Scan for the cell matching the given text and deliver its [x, y] coordinate at center. 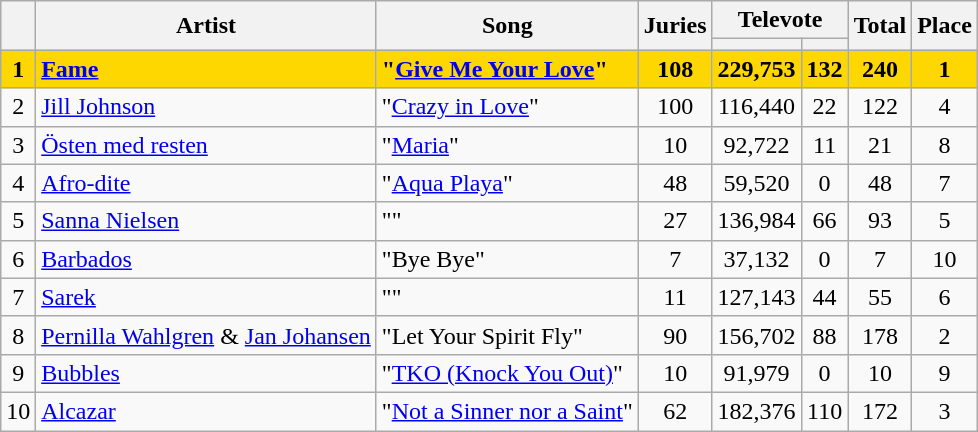
"Bye Bye" [507, 259]
Barbados [206, 259]
Juries [675, 26]
Song [507, 26]
59,520 [756, 183]
Alcazar [206, 411]
229,753 [756, 69]
Televote [780, 20]
136,984 [756, 221]
"Not a Sinner nor a Saint" [507, 411]
156,702 [756, 335]
27 [675, 221]
22 [824, 107]
93 [880, 221]
Total [880, 26]
Artist [206, 26]
66 [824, 221]
108 [675, 69]
132 [824, 69]
"Crazy in Love" [507, 107]
116,440 [756, 107]
91,979 [756, 373]
88 [824, 335]
Pernilla Wahlgren & Jan Johansen [206, 335]
Place [945, 26]
"Give Me Your Love" [507, 69]
Fame [206, 69]
55 [880, 297]
Jill Johnson [206, 107]
Östen med resten [206, 145]
Sanna Nielsen [206, 221]
127,143 [756, 297]
44 [824, 297]
Bubbles [206, 373]
21 [880, 145]
240 [880, 69]
37,132 [756, 259]
"Let Your Spirit Fly" [507, 335]
182,376 [756, 411]
90 [675, 335]
"TKO (Knock You Out)" [507, 373]
100 [675, 107]
178 [880, 335]
62 [675, 411]
Afro-dite [206, 183]
122 [880, 107]
Sarek [206, 297]
92,722 [756, 145]
172 [880, 411]
"Aqua Playa" [507, 183]
"Maria" [507, 145]
110 [824, 411]
